Locate the cell with the specified text and output its [X, Y] center coordinate. 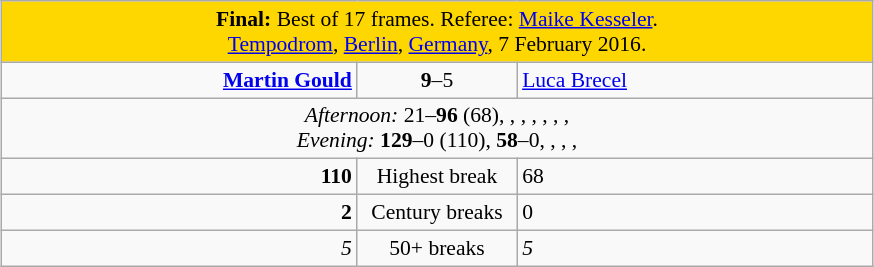
110 [180, 177]
9–5 [437, 80]
Final: Best of 17 frames. Referee: Maike Kesseler.Tempodrom, Berlin, Germany, 7 February 2016. [437, 32]
Century breaks [437, 213]
Afternoon: 21–96 (68), , , , , , , Evening: 129–0 (110), 58–0, , , , [437, 128]
68 [694, 177]
2 [180, 213]
Highest break [437, 177]
50+ breaks [437, 248]
Luca Brecel [694, 80]
Martin Gould [180, 80]
0 [694, 213]
